Detect which cell encompasses the target text, then output its (X, Y) center coordinate. 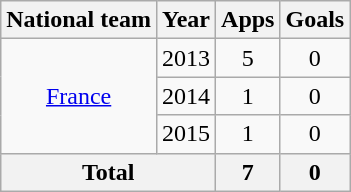
5 (248, 58)
2014 (186, 96)
National team (79, 20)
Year (186, 20)
Total (108, 172)
Apps (248, 20)
2013 (186, 58)
7 (248, 172)
France (79, 96)
2015 (186, 134)
Goals (315, 20)
